From the cell containing the given text, extract its center point as (x, y) coordinate. 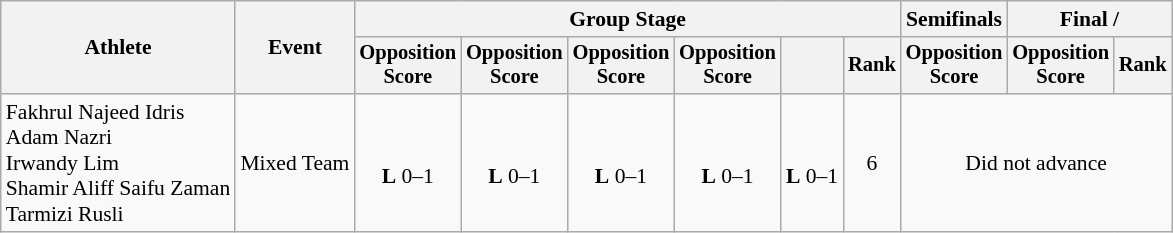
Athlete (118, 48)
Group Stage (627, 19)
Final / (1089, 19)
6 (872, 163)
Did not advance (1036, 163)
Fakhrul Najeed IdrisAdam NazriIrwandy LimShamir Aliff Saifu ZamanTarmizi Rusli (118, 163)
Mixed Team (294, 163)
Event (294, 48)
Semifinals (954, 19)
